Output the [x, y] coordinate of the center of the cell containing the given text.  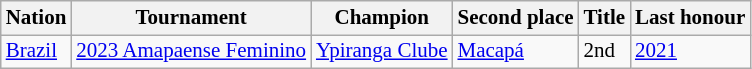
Tournament [191, 18]
2021 [690, 52]
2nd [605, 52]
Second place [516, 18]
Nation [36, 18]
Macapá [516, 52]
Champion [382, 18]
2023 Amapaense Feminino [191, 52]
Last honour [690, 18]
Ypiranga Clube [382, 52]
Title [605, 18]
Brazil [36, 52]
